For the text-containing cell, return its midpoint in [x, y] coordinate format. 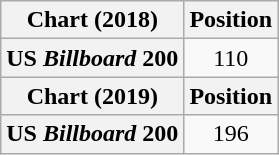
Chart (2018) [92, 20]
196 [231, 134]
Chart (2019) [92, 96]
110 [231, 58]
